Provide the [x, y] coordinate of the cell's center where the given text is located.  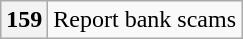
159 [24, 20]
Report bank scams [145, 20]
